Pinpoint the cell where the given text exists, returning its [X, Y] midpoint coordinate. 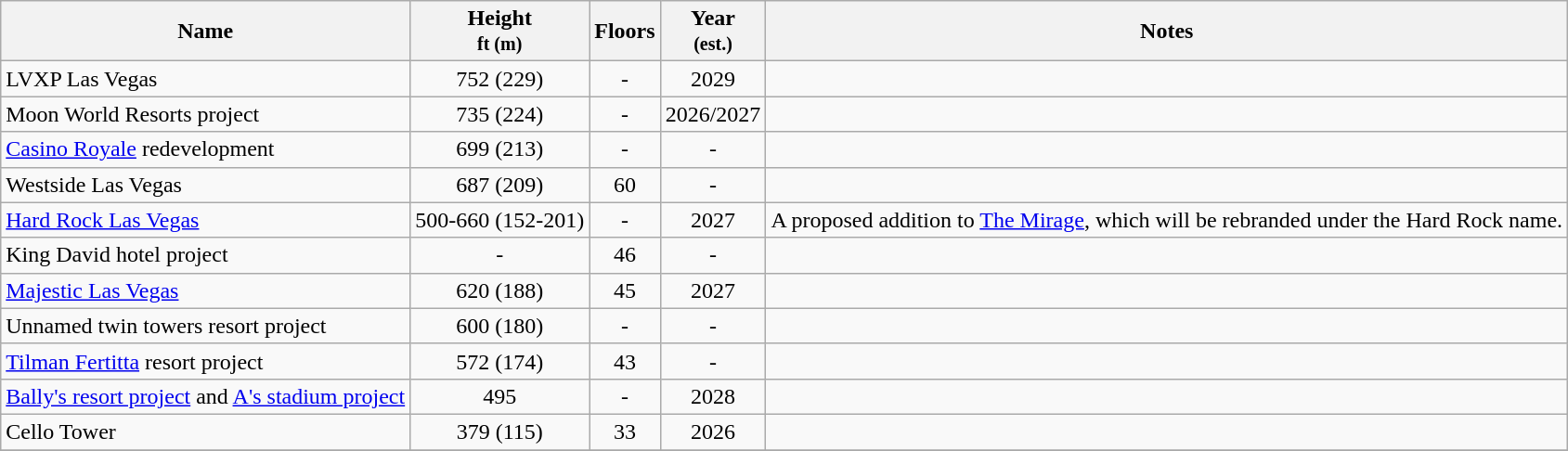
Westside Las Vegas [206, 185]
699 (213) [499, 149]
Heightft (m) [499, 32]
600 (180) [499, 326]
King David hotel project [206, 255]
Year(est.) [713, 32]
2026/2027 [713, 114]
752 (229) [499, 79]
Casino Royale redevelopment [206, 149]
60 [625, 185]
Unnamed twin towers resort project [206, 326]
46 [625, 255]
43 [625, 361]
Cello Tower [206, 432]
620 (188) [499, 290]
Majestic Las Vegas [206, 290]
495 [499, 396]
A proposed addition to The Mirage, which will be rebranded under the Hard Rock name. [1167, 220]
Hard Rock Las Vegas [206, 220]
500-660 (152-201) [499, 220]
45 [625, 290]
687 (209) [499, 185]
379 (115) [499, 432]
2029 [713, 79]
LVXP Las Vegas [206, 79]
33 [625, 432]
Tilman Fertitta resort project [206, 361]
2026 [713, 432]
Floors [625, 32]
2028 [713, 396]
Name [206, 32]
Moon World Resorts project [206, 114]
735 (224) [499, 114]
Notes [1167, 32]
Bally's resort project and A's stadium project [206, 396]
572 (174) [499, 361]
